Detect which cell encompasses the target text, then output its [X, Y] center coordinate. 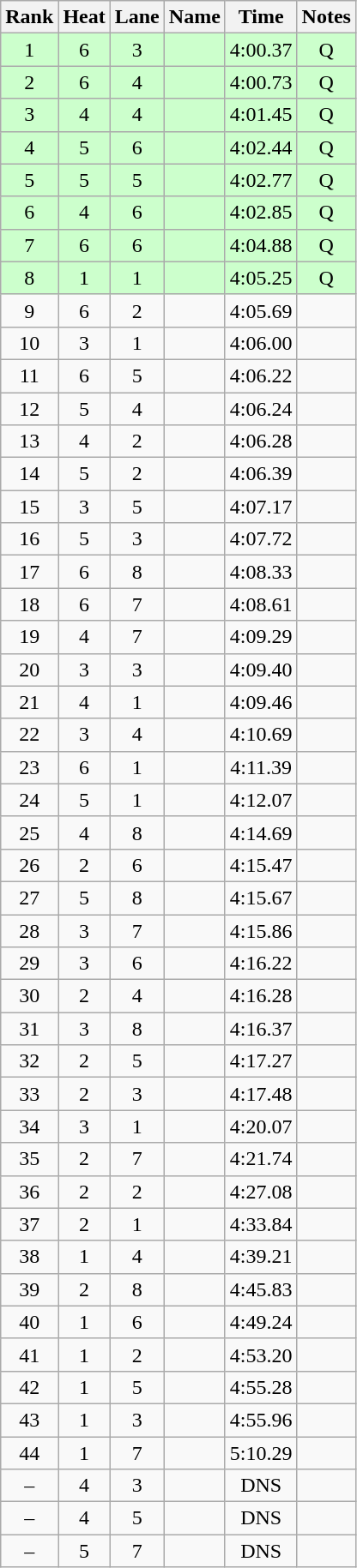
4:12.07 [261, 800]
4:07.72 [261, 539]
12 [29, 409]
4:15.67 [261, 898]
34 [29, 1126]
21 [29, 702]
4:06.00 [261, 343]
4:10.69 [261, 735]
15 [29, 507]
40 [29, 1322]
16 [29, 539]
25 [29, 832]
37 [29, 1224]
27 [29, 898]
4:09.46 [261, 702]
9 [29, 310]
4:16.22 [261, 964]
4:15.47 [261, 865]
30 [29, 996]
4:33.84 [261, 1224]
4:53.20 [261, 1355]
4:06.39 [261, 474]
32 [29, 1061]
42 [29, 1387]
29 [29, 964]
4:17.27 [261, 1061]
4:55.28 [261, 1387]
4:21.74 [261, 1159]
4:00.37 [261, 50]
19 [29, 637]
14 [29, 474]
4:06.22 [261, 375]
4:05.69 [261, 310]
23 [29, 767]
4:11.39 [261, 767]
11 [29, 375]
36 [29, 1192]
4:08.33 [261, 572]
35 [29, 1159]
43 [29, 1420]
4:14.69 [261, 832]
Name [194, 17]
4:16.37 [261, 1029]
4:06.24 [261, 409]
5:10.29 [261, 1453]
Notes [326, 17]
4:16.28 [261, 996]
17 [29, 572]
4:17.48 [261, 1094]
13 [29, 442]
26 [29, 865]
4:20.07 [261, 1126]
39 [29, 1289]
4:07.17 [261, 507]
18 [29, 604]
38 [29, 1257]
4:02.44 [261, 147]
Rank [29, 17]
4:01.45 [261, 115]
4:08.61 [261, 604]
4:09.29 [261, 637]
24 [29, 800]
Lane [137, 17]
4:00.73 [261, 82]
4:15.86 [261, 930]
20 [29, 670]
4:55.96 [261, 1420]
4:27.08 [261, 1192]
4:06.28 [261, 442]
33 [29, 1094]
Time [261, 17]
4:09.40 [261, 670]
Heat [84, 17]
41 [29, 1355]
4:02.77 [261, 180]
28 [29, 930]
31 [29, 1029]
4:02.85 [261, 213]
4:04.88 [261, 245]
4:49.24 [261, 1322]
10 [29, 343]
4:05.25 [261, 278]
4:45.83 [261, 1289]
22 [29, 735]
44 [29, 1453]
4:39.21 [261, 1257]
